Find where the given text appears and provide that cell's center as (x, y) coordinate. 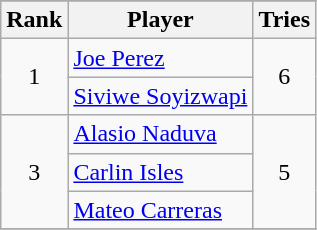
5 (284, 172)
Joe Perez (160, 58)
Carlin Isles (160, 172)
Alasio Naduva (160, 134)
Rank (34, 20)
3 (34, 172)
Player (160, 20)
Siviwe Soyizwapi (160, 96)
Mateo Carreras (160, 210)
6 (284, 77)
Tries (284, 20)
1 (34, 77)
